Identify which cell holds the provided text, then report its (X, Y) central coordinate. 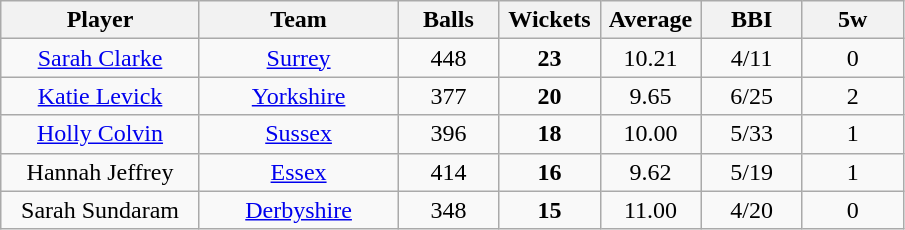
15 (550, 210)
Team (298, 20)
414 (448, 172)
396 (448, 134)
Holly Colvin (100, 134)
4/11 (752, 58)
23 (550, 58)
9.65 (650, 96)
348 (448, 210)
20 (550, 96)
6/25 (752, 96)
4/20 (752, 210)
Sarah Sundaram (100, 210)
Derbyshire (298, 210)
2 (852, 96)
Sussex (298, 134)
10.21 (650, 58)
Player (100, 20)
10.00 (650, 134)
Essex (298, 172)
Average (650, 20)
Yorkshire (298, 96)
Surrey (298, 58)
5/33 (752, 134)
BBI (752, 20)
9.62 (650, 172)
Hannah Jeffrey (100, 172)
11.00 (650, 210)
Balls (448, 20)
5w (852, 20)
Sarah Clarke (100, 58)
Wickets (550, 20)
16 (550, 172)
5/19 (752, 172)
18 (550, 134)
377 (448, 96)
448 (448, 58)
Katie Levick (100, 96)
